Locate the cell with the specified text and output its (x, y) center coordinate. 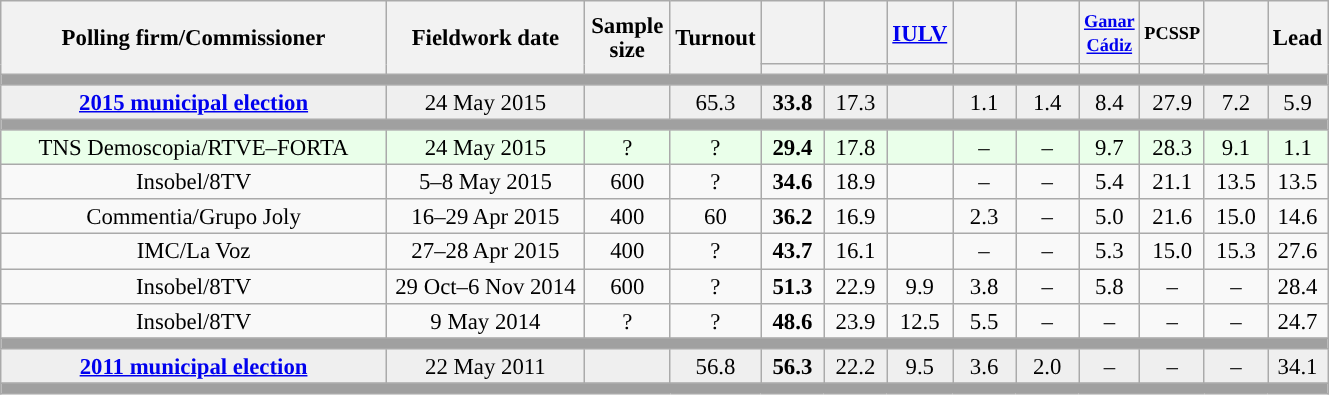
7.2 (1236, 102)
2.3 (984, 218)
60 (716, 218)
8.4 (1110, 102)
27–28 Apr 2015 (485, 252)
Polling firm/Commissioner (194, 38)
Fieldwork date (485, 38)
56.8 (716, 366)
2011 municipal election (194, 366)
21.1 (1172, 182)
17.8 (856, 148)
28.3 (1172, 148)
36.2 (792, 218)
IULV (920, 32)
5.8 (1110, 286)
5.3 (1110, 252)
34.6 (792, 182)
48.6 (792, 320)
1.4 (1048, 102)
29 Oct–6 Nov 2014 (485, 286)
2.0 (1048, 366)
22 May 2011 (485, 366)
65.3 (716, 102)
16.1 (856, 252)
Lead (1298, 38)
29.4 (792, 148)
9.9 (920, 286)
9.1 (1236, 148)
2015 municipal election (194, 102)
3.6 (984, 366)
3.8 (984, 286)
22.9 (856, 286)
9.5 (920, 366)
18.9 (856, 182)
9 May 2014 (485, 320)
5.9 (1298, 102)
43.7 (792, 252)
IMC/La Voz (194, 252)
12.5 (920, 320)
23.9 (856, 320)
24.7 (1298, 320)
27.6 (1298, 252)
Sample size (627, 38)
Turnout (716, 38)
27.9 (1172, 102)
5.4 (1110, 182)
Commentia/Grupo Joly (194, 218)
34.1 (1298, 366)
17.3 (856, 102)
GanarCádiz (1110, 32)
22.2 (856, 366)
5.5 (984, 320)
14.6 (1298, 218)
21.6 (1172, 218)
16–29 Apr 2015 (485, 218)
5.0 (1110, 218)
16.9 (856, 218)
5–8 May 2015 (485, 182)
15.3 (1236, 252)
33.8 (792, 102)
56.3 (792, 366)
9.7 (1110, 148)
28.4 (1298, 286)
TNS Demoscopia/RTVE–FORTA (194, 148)
PCSSP (1172, 32)
51.3 (792, 286)
